Return the (X, Y) coordinate for the center point of the cell that contains the specified text.  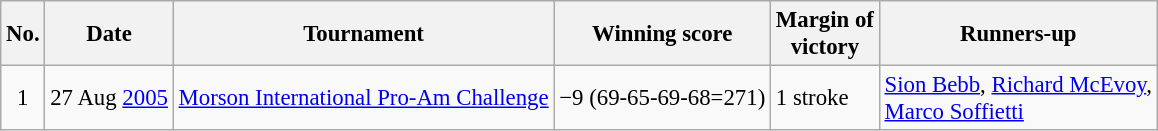
27 Aug 2005 (109, 98)
Sion Bebb, Richard McEvoy, Marco Soffietti (1018, 98)
Runners-up (1018, 34)
No. (23, 34)
Date (109, 34)
Tournament (364, 34)
1 (23, 98)
Margin ofvictory (826, 34)
Winning score (662, 34)
Morson International Pro-Am Challenge (364, 98)
1 stroke (826, 98)
−9 (69-65-69-68=271) (662, 98)
